Return the [X, Y] coordinate for the center point of the cell that contains the specified text.  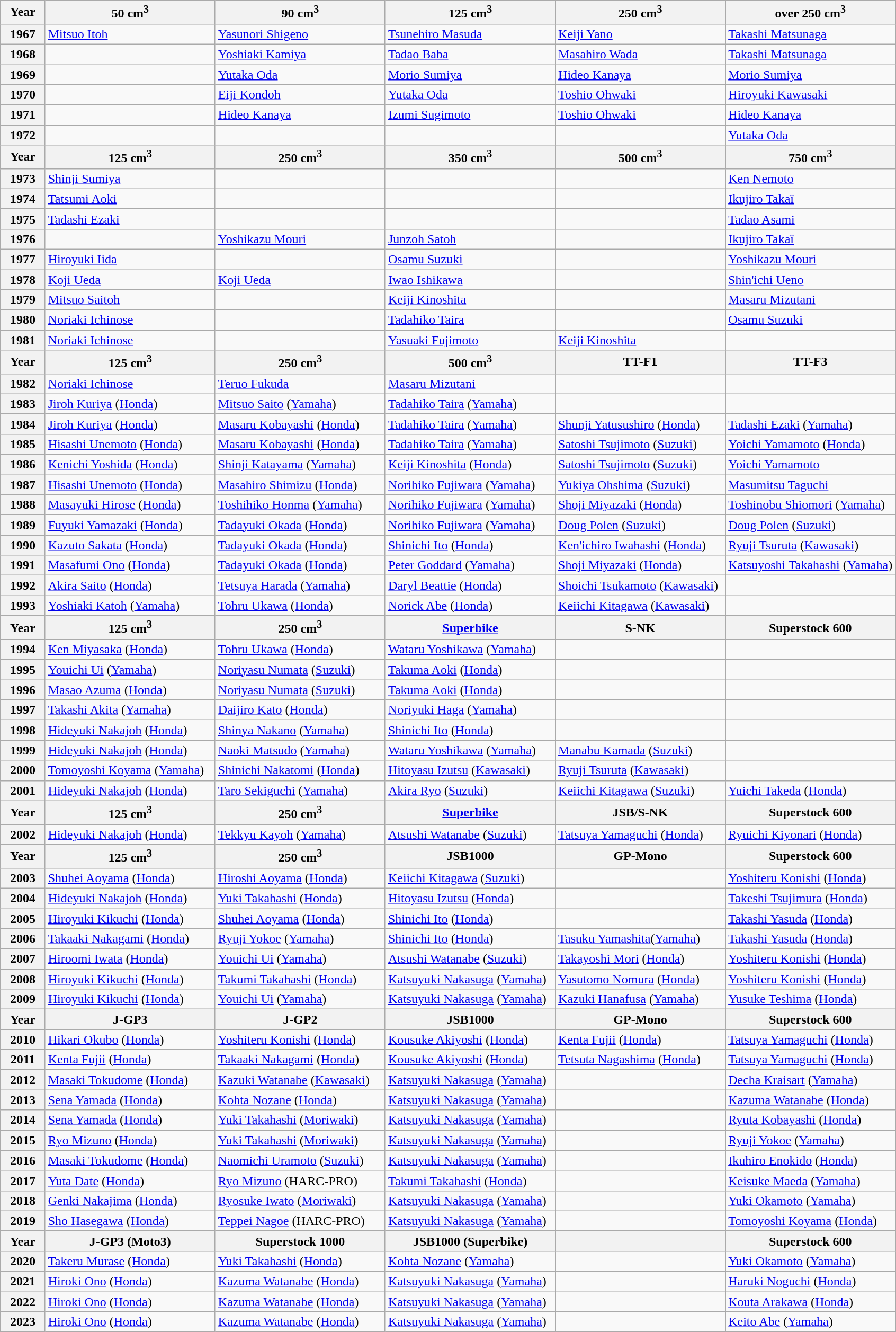
Yukiya Ohshima (Suzuki) [641, 485]
1972 [23, 135]
90 cm3 [300, 13]
2004 [23, 898]
JSB1000 (Superbike) [470, 1241]
2005 [23, 918]
Tomoyoshi Koyama (Yamaha) [130, 770]
Peter Goddard (Yamaha) [470, 565]
Haruki Noguchi (Honda) [810, 1282]
Tomoyoshi Koyama (Honda) [810, 1221]
1992 [23, 585]
Ken Nemoto [810, 179]
Katsuyoshi Takahashi (Yamaha) [810, 565]
Shunji Yatusushiro (Honda) [641, 424]
1971 [23, 115]
1970 [23, 94]
1977 [23, 259]
1996 [23, 690]
Kazuki Hanafusa (Yamaha) [641, 999]
2020 [23, 1262]
2006 [23, 939]
1990 [23, 545]
Yuichi Takeda (Honda) [810, 791]
2021 [23, 1282]
Kouta Arakawa (Honda) [810, 1302]
Tadashi Ezaki [130, 219]
2002 [23, 834]
2018 [23, 1201]
2010 [23, 1040]
Manabu Kamada (Suzuki) [641, 750]
Yuta Date (Honda) [130, 1180]
Ken'ichiro Iwahashi (Honda) [641, 545]
Taro Sekiguchi (Yamaha) [300, 791]
Tsunehiro Masuda [470, 34]
Masumitsu Taguchi [810, 485]
Yasuaki Fujimoto [470, 340]
Shinji Katayama (Yamaha) [300, 465]
TT-F1 [641, 362]
1993 [23, 606]
Iwao Ishikawa [470, 280]
Hiroshi Aoyama (Honda) [300, 878]
2001 [23, 791]
Hitoyasu Izutsu (Kawasaki) [470, 770]
Izumi Sugimoto [470, 115]
Yoshiaki Kamiya [300, 54]
Tasuku Yamashita(Yamaha) [641, 939]
Tadahiko Taira [470, 320]
1994 [23, 650]
Ryo Mizuno (Honda) [130, 1140]
Teruo Fukuda [300, 384]
Yoichi Yamamoto [810, 465]
Kohta Nozane (Honda) [300, 1100]
Shinichi Nakatomi (Honda) [300, 770]
Naoki Matsudo (Yamaha) [300, 750]
Ikuhiro Enokido (Honda) [810, 1160]
Kenichi Yoshida (Honda) [130, 465]
1978 [23, 280]
1975 [23, 219]
Shinji Sumiya [130, 179]
Tadashi Ezaki (Yamaha) [810, 424]
over 250 cm3 [810, 13]
1995 [23, 670]
Takeshi Tsujimura (Honda) [810, 898]
2015 [23, 1140]
1987 [23, 485]
1981 [23, 340]
Takayoshi Mori (Honda) [641, 959]
50 cm3 [130, 13]
2013 [23, 1100]
Hiroyuki Iida [130, 259]
Tetsuta Nagashima (Honda) [641, 1060]
1998 [23, 730]
1976 [23, 239]
Tadao Asami [810, 219]
2022 [23, 1302]
Shoichi Tsukamoto (Kawasaki) [641, 585]
Ryo Mizuno (HARC-PRO) [300, 1180]
Masahiro Wada [641, 54]
2007 [23, 959]
1986 [23, 465]
2012 [23, 1080]
Takashi Akita (Yamaha) [130, 710]
1967 [23, 34]
Noriyuki Haga (Yamaha) [470, 710]
Yoshiaki Katoh (Yamaha) [130, 606]
Mitsuo Itoh [130, 34]
Toshinobu Shiomori (Yamaha) [810, 505]
2019 [23, 1221]
2000 [23, 770]
Yusuke Teshima (Honda) [810, 999]
J-GP3 [130, 1019]
Shinya Nakano (Yamaha) [300, 730]
Kazuto Sakata (Honda) [130, 545]
Keiichi Kitagawa (Kawasaki) [641, 606]
2003 [23, 878]
Shin'ichi Ueno [810, 280]
Superstock 1000 [300, 1241]
Daryl Beattie (Honda) [470, 585]
Kazuki Watanabe (Kawasaki) [300, 1080]
Genki Nakajima (Honda) [130, 1201]
Yasunori Shigeno [300, 34]
Masao Azuma (Honda) [130, 690]
Takeru Murase (Honda) [130, 1262]
1997 [23, 710]
Tetsuya Harada (Yamaha) [300, 585]
Decha Kraisart (Yamaha) [810, 1080]
J-GP2 [300, 1019]
Yoichi Yamamoto (Honda) [810, 445]
Teppei Nagoe (HARC-PRO) [300, 1221]
Masafumi Ono (Honda) [130, 565]
Hiroyuki Kawasaki [810, 94]
1984 [23, 424]
Sho Hasegawa (Honda) [130, 1221]
Masahiro Shimizu (Honda) [300, 485]
TT-F3 [810, 362]
Toshihiko Honma (Yamaha) [300, 505]
Norick Abe (Honda) [470, 606]
1974 [23, 199]
Hikari Okubo (Honda) [130, 1040]
Yasutomo Nomura (Honda) [641, 979]
1969 [23, 74]
Tekkyu Kayoh (Yamaha) [300, 834]
1999 [23, 750]
2014 [23, 1120]
Hiroomi Iwata (Honda) [130, 959]
2008 [23, 979]
J-GP3 (Moto3) [130, 1241]
Keisuke Maeda (Yamaha) [810, 1180]
1982 [23, 384]
1979 [23, 300]
2016 [23, 1160]
1973 [23, 179]
Hitoyasu Izutsu (Honda) [470, 898]
Keito Abe (Yamaha) [810, 1322]
1989 [23, 525]
Akira Ryo (Suzuki) [470, 791]
Ryuichi Kiyonari (Honda) [810, 834]
1968 [23, 54]
Mitsuo Saito (Yamaha) [300, 404]
750 cm3 [810, 157]
Mitsuo Saitoh [130, 300]
2011 [23, 1060]
Fuyuki Yamazaki (Honda) [130, 525]
1980 [23, 320]
350 cm3 [470, 157]
Naomichi Uramoto (Suzuki) [300, 1160]
2009 [23, 999]
Tatsumi Aoki [130, 199]
2017 [23, 1180]
1985 [23, 445]
Kohta Nozane (Yamaha) [470, 1262]
Daijiro Kato (Honda) [300, 710]
Akira Saito (Honda) [130, 585]
2023 [23, 1322]
Tadao Baba [470, 54]
Ryuta Kobayashi (Honda) [810, 1120]
Keiji Yano [641, 34]
1988 [23, 505]
Ryosuke Iwato (Moriwaki) [300, 1201]
Keiji Kinoshita (Honda) [470, 465]
Eiji Kondoh [300, 94]
S-NK [641, 627]
1991 [23, 565]
Masayuki Hirose (Honda) [130, 505]
Junzoh Satoh [470, 239]
1983 [23, 404]
Ken Miyasaka (Honda) [130, 650]
JSB/S-NK [641, 813]
